Locate the cell with the specified text and output its [x, y] center coordinate. 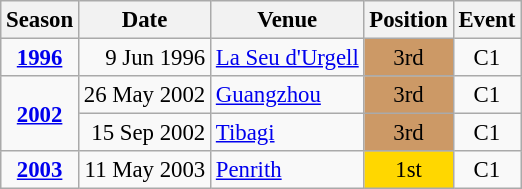
26 May 2002 [144, 95]
1996 [40, 58]
Position [408, 20]
1st [408, 170]
2002 [40, 114]
15 Sep 2002 [144, 133]
Venue [288, 20]
Penrith [288, 170]
2003 [40, 170]
La Seu d'Urgell [288, 58]
Event [487, 20]
Season [40, 20]
11 May 2003 [144, 170]
Guangzhou [288, 95]
9 Jun 1996 [144, 58]
Tibagi [288, 133]
Date [144, 20]
